Output the (X, Y) coordinate of the center of the cell containing the given text.  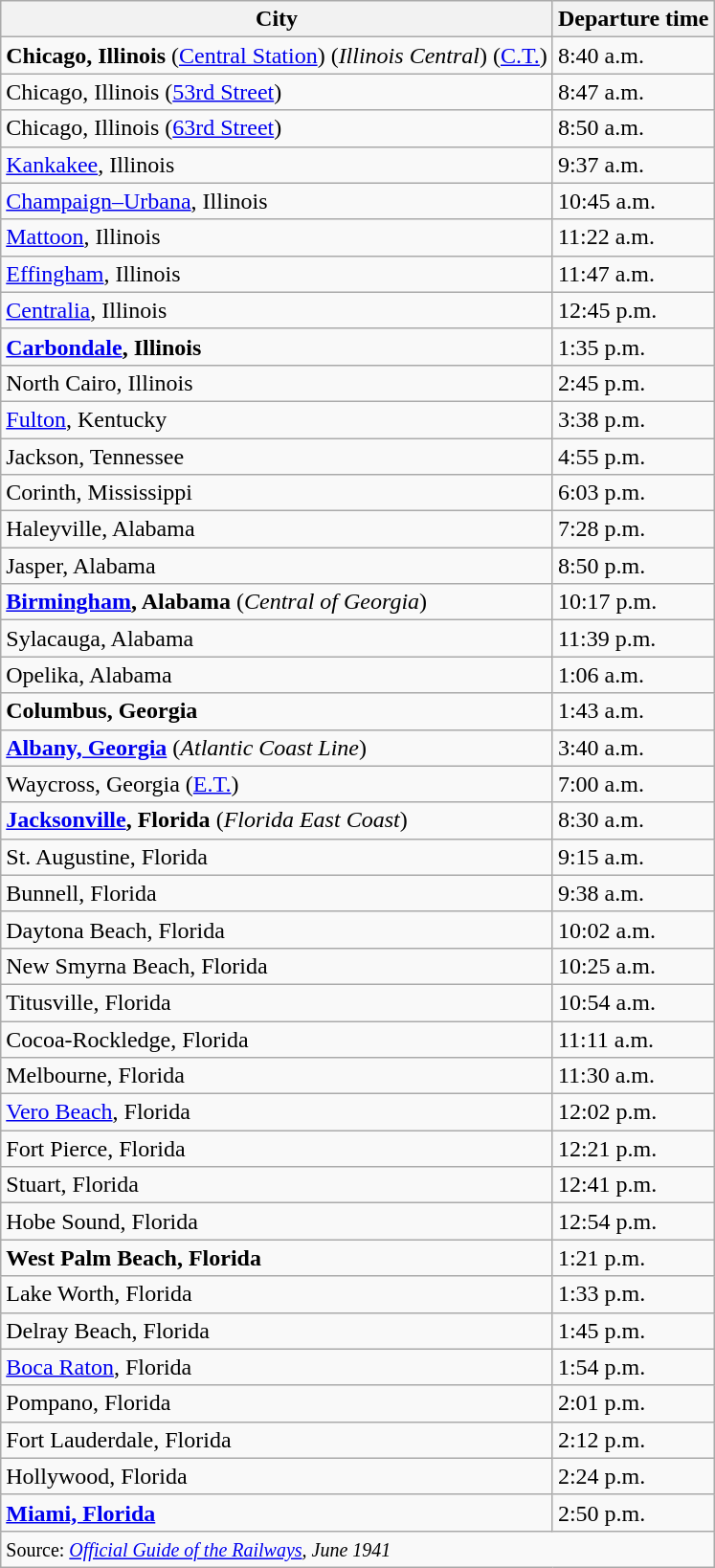
2:01 p.m. (634, 1403)
Chicago, Illinois (Central Station) (Illinois Central) (C.T.) (278, 56)
11:39 p.m. (634, 638)
Fulton, Kentucky (278, 419)
3:38 p.m. (634, 419)
Miami, Florida (278, 1512)
Delray Beach, Florida (278, 1331)
9:15 a.m. (634, 857)
10:02 a.m. (634, 930)
Hollywood, Florida (278, 1476)
Kankakee, Illinois (278, 165)
North Cairo, Illinois (278, 383)
Bunnell, Florida (278, 893)
Vero Beach, Florida (278, 1112)
1:21 p.m. (634, 1258)
Carbondale, Illinois (278, 347)
1:33 p.m. (634, 1294)
8:50 p.m. (634, 566)
Albany, Georgia (Atlantic Coast Line) (278, 748)
Effingham, Illinois (278, 274)
Chicago, Illinois (53rd Street) (278, 92)
Opelika, Alabama (278, 675)
Hobe Sound, Florida (278, 1221)
Corinth, Mississippi (278, 493)
8:50 a.m. (634, 128)
9:38 a.m. (634, 893)
Stuart, Florida (278, 1185)
Boca Raton, Florida (278, 1367)
12:45 p.m. (634, 310)
10:45 a.m. (634, 201)
4:55 p.m. (634, 457)
Fort Pierce, Florida (278, 1149)
1:45 p.m. (634, 1331)
Centralia, Illinois (278, 310)
Birmingham, Alabama (Central of Georgia) (278, 602)
New Smyrna Beach, Florida (278, 966)
1:06 a.m. (634, 675)
Mattoon, Illinois (278, 237)
1:54 p.m. (634, 1367)
Pompano, Florida (278, 1403)
Titusville, Florida (278, 1002)
Haleyville, Alabama (278, 529)
10:25 a.m. (634, 966)
7:00 a.m. (634, 784)
City (278, 19)
Jacksonville, Florida (Florida East Coast) (278, 820)
8:30 a.m. (634, 820)
10:54 a.m. (634, 1002)
1:43 a.m. (634, 711)
2:45 p.m. (634, 383)
11:30 a.m. (634, 1076)
Sylacauga, Alabama (278, 638)
2:24 p.m. (634, 1476)
2:12 p.m. (634, 1440)
7:28 p.m. (634, 529)
Jackson, Tennessee (278, 457)
Columbus, Georgia (278, 711)
Fort Lauderdale, Florida (278, 1440)
11:47 a.m. (634, 274)
8:47 a.m. (634, 92)
12:02 p.m. (634, 1112)
Source: Official Guide of the Railways, June 1941 (358, 1549)
Chicago, Illinois (63rd Street) (278, 128)
12:54 p.m. (634, 1221)
Waycross, Georgia (E.T.) (278, 784)
Jasper, Alabama (278, 566)
West Palm Beach, Florida (278, 1258)
12:41 p.m. (634, 1185)
St. Augustine, Florida (278, 857)
9:37 a.m. (634, 165)
2:50 p.m. (634, 1512)
11:11 a.m. (634, 1039)
1:35 p.m. (634, 347)
12:21 p.m. (634, 1149)
Melbourne, Florida (278, 1076)
Daytona Beach, Florida (278, 930)
3:40 a.m. (634, 748)
Lake Worth, Florida (278, 1294)
Cocoa-Rockledge, Florida (278, 1039)
10:17 p.m. (634, 602)
Champaign–Urbana, Illinois (278, 201)
6:03 p.m. (634, 493)
Departure time (634, 19)
11:22 a.m. (634, 237)
8:40 a.m. (634, 56)
